From the cell containing the given text, extract its center point as (x, y) coordinate. 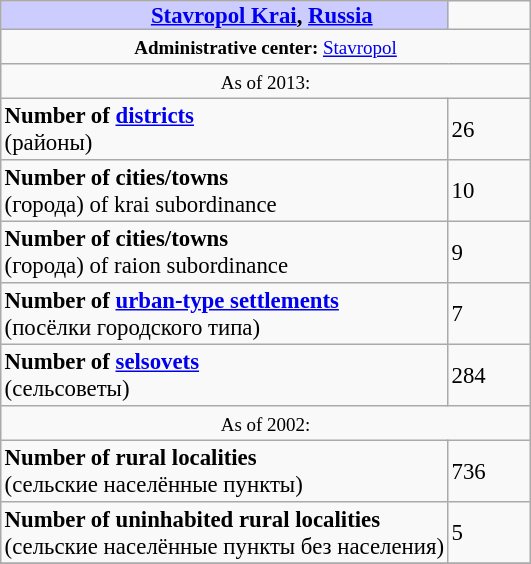
As of 2013: (266, 81)
10 (489, 191)
Stavropol Krai, Russia (224, 15)
Number of districts(районы) (224, 129)
Number of urban-type settlements(посёлки городского типа) (224, 314)
Number of cities/towns(города) of krai subordinance (224, 191)
736 (489, 471)
As of 2002: (266, 423)
9 (489, 252)
7 (489, 314)
26 (489, 129)
Number of rural localities(сельские населённые пункты) (224, 471)
284 (489, 375)
5 (489, 533)
Number of uninhabited rural localities(сельские населённые пункты без населения) (224, 533)
Administrative center: Stavropol (266, 46)
Number of selsovets(сельсоветы) (224, 375)
Number of cities/towns(города) of raion subordinance (224, 252)
